Output the [x, y] coordinate of the center of the cell containing the given text.  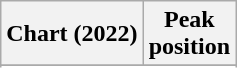
Peakposition [189, 34]
Chart (2022) [72, 34]
